Determine the (X, Y) coordinate at the center of the cell enclosing the given text.  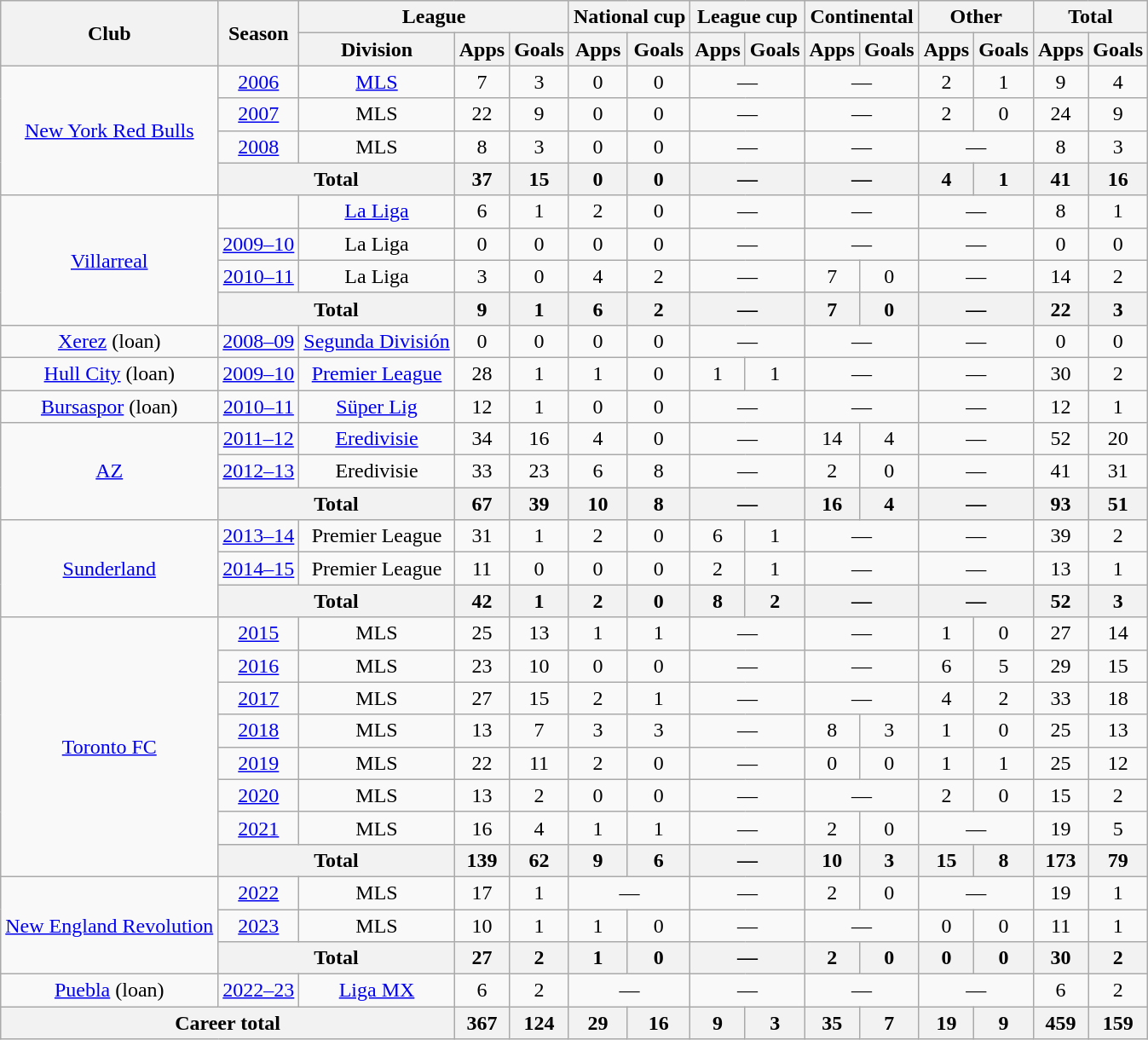
New England Revolution (109, 925)
2006 (259, 82)
20 (1118, 439)
Other (976, 17)
67 (482, 504)
34 (482, 439)
Villarreal (109, 260)
2013–14 (259, 536)
Toronto FC (109, 747)
2020 (259, 795)
2012–13 (259, 471)
2015 (259, 633)
62 (539, 860)
24 (1060, 114)
Club (109, 33)
51 (1118, 504)
2022–23 (259, 991)
Segunda División (377, 341)
459 (1060, 1023)
Continental (862, 17)
Liga MX (377, 991)
Puebla (loan) (109, 991)
2017 (259, 698)
124 (539, 1023)
173 (1060, 860)
17 (482, 893)
139 (482, 860)
2018 (259, 731)
League cup (747, 17)
Bursaspor (loan) (109, 407)
2019 (259, 763)
28 (482, 373)
AZ (109, 471)
Division (377, 49)
2011–12 (259, 439)
2022 (259, 893)
2021 (259, 828)
Xerez (loan) (109, 341)
2016 (259, 666)
79 (1118, 860)
2007 (259, 114)
93 (1060, 504)
367 (482, 1023)
18 (1118, 698)
37 (482, 179)
National cup (629, 17)
Süper Lig (377, 407)
2008 (259, 147)
New York Red Bulls (109, 130)
League (435, 17)
2014–15 (259, 569)
35 (832, 1023)
159 (1118, 1023)
2008–09 (259, 341)
42 (482, 601)
Season (259, 33)
2023 (259, 925)
Career total (228, 1023)
Hull City (loan) (109, 373)
Sunderland (109, 569)
